Output the (x, y) coordinate of the center of the cell containing the given text.  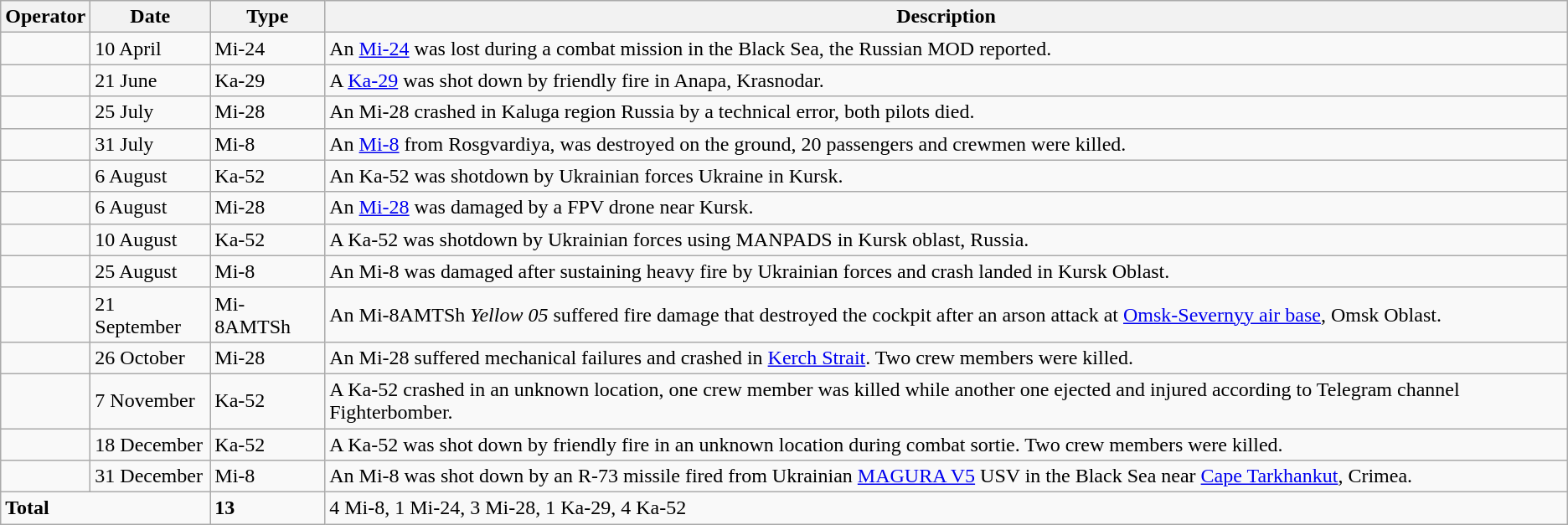
A Ka-29 was shot down by friendly fire in Anapa, Krasnodar. (946, 80)
31 December (151, 476)
31 July (151, 144)
Total (106, 508)
An Ka-52 was shotdown by Ukrainian forces Ukraine in Kursk. (946, 176)
An Mi-28 was damaged by a FPV drone near Kursk. (946, 208)
Mi-8AMTSh (268, 315)
Mi-24 (268, 49)
25 August (151, 271)
Type (268, 17)
A Ka-52 was shot down by friendly fire in an unknown location during combat sortie. Two crew members were killed. (946, 445)
A Ka-52 was shotdown by Ukrainian forces using MANPADS in Kursk oblast, Russia. (946, 239)
4 Mi-8, 1 Mi-24, 3 Mi-28, 1 Ka-29, 4 Ka-52 (946, 508)
Description (946, 17)
A Ka-52 crashed in an unknown location, one crew member was killed while another one ejected and injured according to Telegram channel Fighterbomber. (946, 400)
21 June (151, 80)
Operator (45, 17)
25 July (151, 112)
13 (268, 508)
10 April (151, 49)
An Mi-8 was shot down by an R-73 missile fired from Ukrainian MAGURA V5 USV in the Black Sea near Cape Tarkhankut, Crimea. (946, 476)
7 November (151, 400)
An Mi-28 crashed in Kaluga region Russia by a technical error, both pilots died. (946, 112)
An Mi-8 was damaged after sustaining heavy fire by Ukrainian forces and crash landed in Kursk Oblast. (946, 271)
Date (151, 17)
Ka-29 (268, 80)
18 December (151, 445)
An Mi-8 from Rosgvardiya, was destroyed on the ground, 20 passengers and crewmen were killed. (946, 144)
An Mi-8AMTSh Yellow 05 suffered fire damage that destroyed the cockpit after an arson attack at Omsk-Severnyy air base, Omsk Oblast. (946, 315)
21 September (151, 315)
26 October (151, 358)
10 August (151, 239)
An Mi-28 suffered mechanical failures and crashed in Kerch Strait. Two crew members were killed. (946, 358)
An Mi-24 was lost during a combat mission in the Black Sea, the Russian MOD reported. (946, 49)
